Detect which cell encompasses the target text, then output its [x, y] center coordinate. 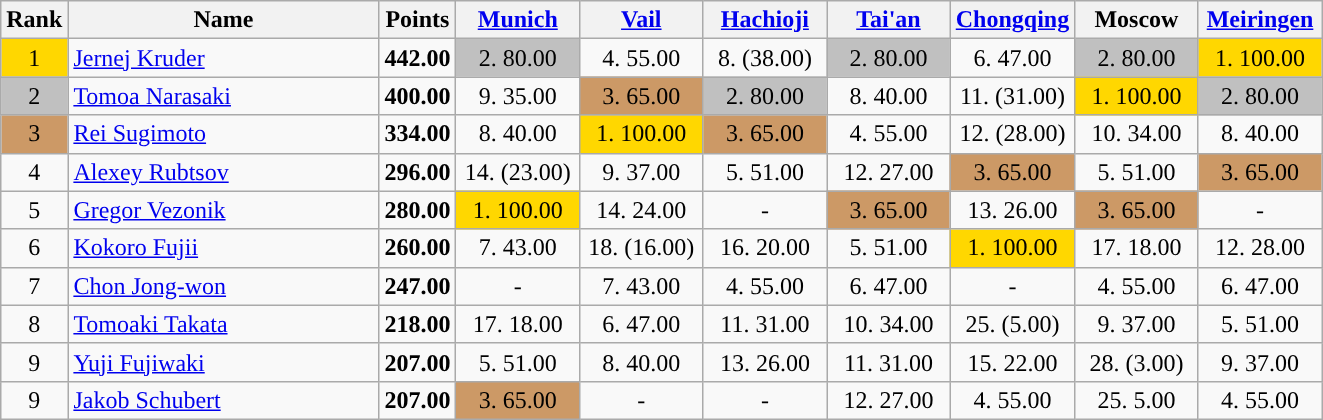
16. 20.00 [765, 248]
4 [34, 172]
280.00 [418, 210]
2 [34, 96]
18. (16.00) [642, 248]
25. (5.00) [1012, 324]
260.00 [418, 248]
28. (3.00) [1137, 362]
8. (38.00) [765, 58]
Munich [518, 20]
14. 24.00 [642, 210]
Points [418, 20]
3 [34, 134]
Name [224, 20]
Chon Jong-won [224, 286]
9. 35.00 [518, 96]
7 [34, 286]
Vail [642, 20]
12. 28.00 [1260, 248]
Jernej Kruder [224, 58]
Jakob Schubert [224, 400]
Alexey Rubtsov [224, 172]
Hachioji [765, 20]
442.00 [418, 58]
5 [34, 210]
14. (23.00) [518, 172]
11. (31.00) [1012, 96]
Chongqing [1012, 20]
Yuji Fujiwaki [224, 362]
Moscow [1137, 20]
Rei Sugimoto [224, 134]
247.00 [418, 286]
15. 22.00 [1012, 362]
6 [34, 248]
Meiringen [1260, 20]
Rank [34, 20]
Kokoro Fujii [224, 248]
334.00 [418, 134]
Tomoa Narasaki [224, 96]
296.00 [418, 172]
Tai'an [889, 20]
400.00 [418, 96]
Gregor Vezonik [224, 210]
8 [34, 324]
25. 5.00 [1137, 400]
1 [34, 58]
12. (28.00) [1012, 134]
Tomoaki Takata [224, 324]
218.00 [418, 324]
